Provide the [x, y] coordinate of the cell's center where the given text is located.  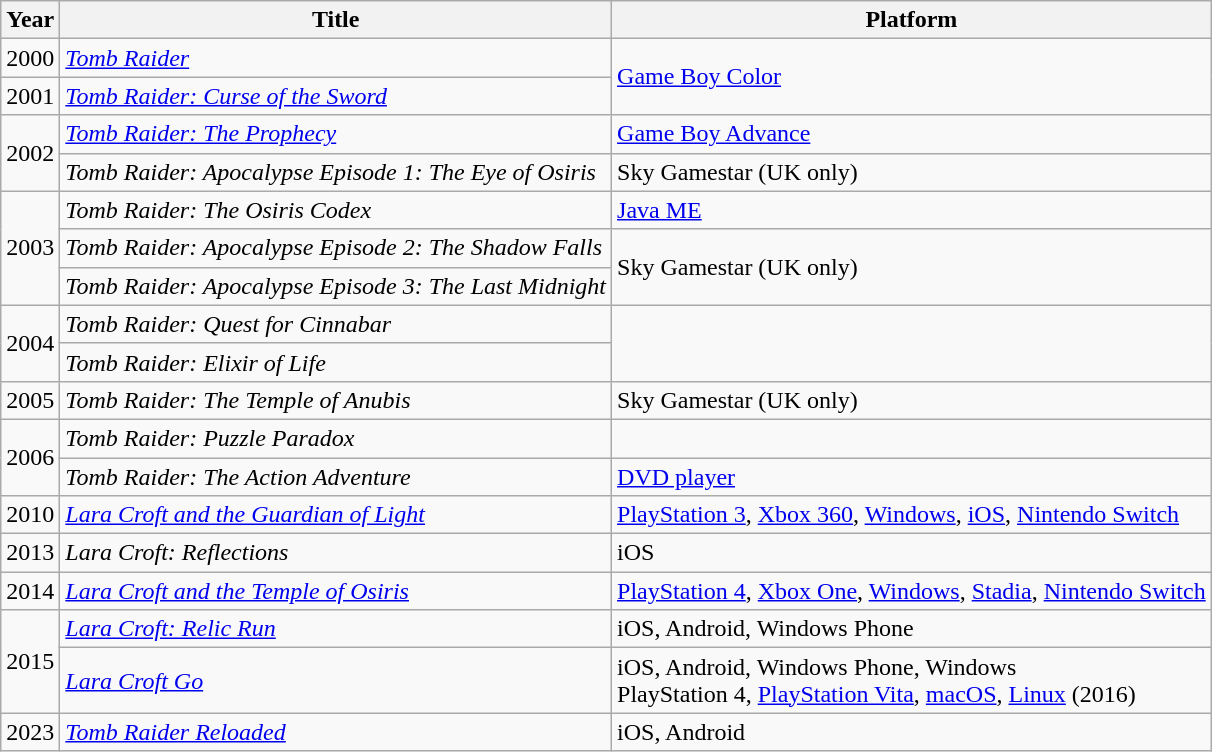
2015 [30, 662]
Year [30, 20]
2023 [30, 732]
Game Boy Color [912, 77]
iOS [912, 553]
Title [336, 20]
Lara Croft and the Guardian of Light [336, 515]
2003 [30, 248]
2001 [30, 96]
2013 [30, 553]
Tomb Raider: Puzzle Paradox [336, 438]
2004 [30, 343]
Lara Croft: Relic Run [336, 629]
Tomb Raider Reloaded [336, 732]
PlayStation 3, Xbox 360, Windows, iOS, Nintendo Switch [912, 515]
2006 [30, 457]
Game Boy Advance [912, 134]
PlayStation 4, Xbox One, Windows, Stadia, Nintendo Switch [912, 591]
2014 [30, 591]
Tomb Raider: The Temple of Anubis [336, 400]
Lara Croft and the Temple of Osiris [336, 591]
iOS, Android, Windows Phone, WindowsPlayStation 4, PlayStation Vita, macOS, Linux (2016) [912, 680]
2002 [30, 153]
Lara Croft: Reflections [336, 553]
Tomb Raider [336, 58]
Tomb Raider: Curse of the Sword [336, 96]
2005 [30, 400]
iOS, Android, Windows Phone [912, 629]
DVD player [912, 477]
2000 [30, 58]
Platform [912, 20]
iOS, Android [912, 732]
Tomb Raider: The Prophecy [336, 134]
Tomb Raider: The Osiris Codex [336, 210]
2010 [30, 515]
Java ME [912, 210]
Tomb Raider: Apocalypse Episode 3: The Last Midnight [336, 286]
Lara Croft Go [336, 680]
Tomb Raider: Apocalypse Episode 2: The Shadow Falls [336, 248]
Tomb Raider: Apocalypse Episode 1: The Eye of Osiris [336, 172]
Tomb Raider: The Action Adventure [336, 477]
Tomb Raider: Elixir of Life [336, 362]
Tomb Raider: Quest for Cinnabar [336, 324]
